Output the [X, Y] coordinate of the center of the cell containing the given text.  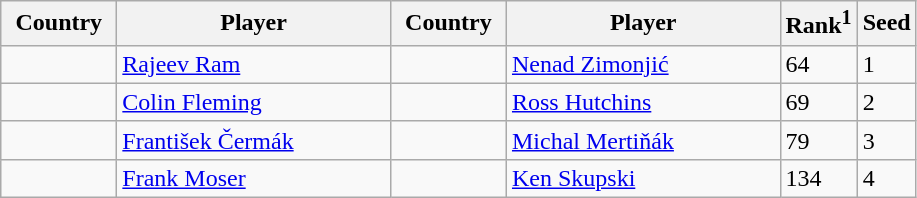
Colin Fleming [254, 102]
Nenad Zimonjić [643, 64]
1 [886, 64]
Ross Hutchins [643, 102]
František Čermák [254, 140]
69 [818, 102]
Michal Mertiňák [643, 140]
4 [886, 178]
134 [818, 178]
2 [886, 102]
Rank1 [818, 24]
Ken Skupski [643, 178]
Rajeev Ram [254, 64]
Frank Moser [254, 178]
64 [818, 64]
79 [818, 140]
3 [886, 140]
Seed [886, 24]
